Return the [x, y] coordinate for the center point of the cell that contains the specified text.  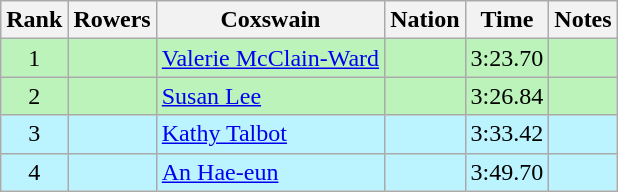
Time [507, 20]
2 [34, 96]
Valerie McClain-Ward [270, 58]
An Hae-eun [270, 172]
Rank [34, 20]
4 [34, 172]
Notes [583, 20]
Rowers [112, 20]
Coxswain [270, 20]
Kathy Talbot [270, 134]
3:33.42 [507, 134]
3:26.84 [507, 96]
3:49.70 [507, 172]
3 [34, 134]
3:23.70 [507, 58]
Nation [425, 20]
1 [34, 58]
Susan Lee [270, 96]
